From the cell containing the given text, extract its center point as [x, y] coordinate. 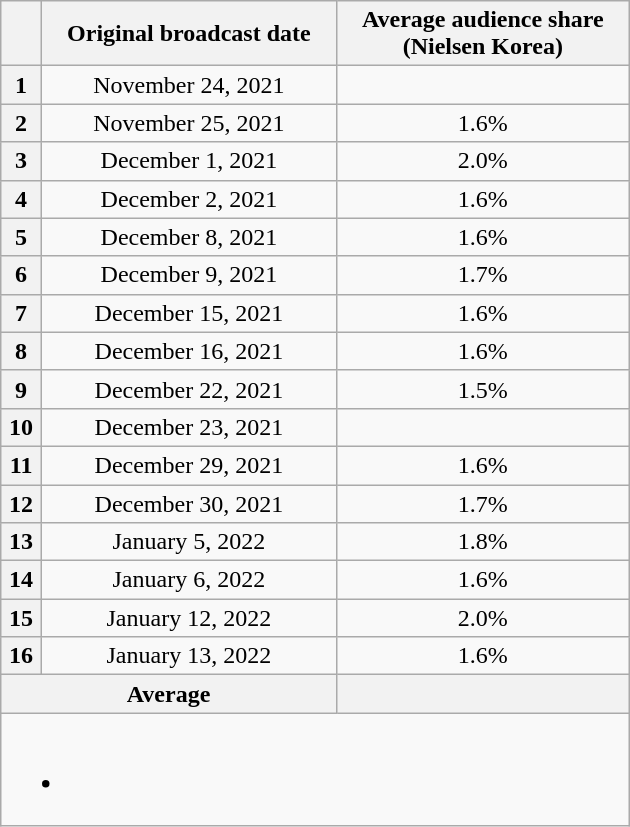
11 [22, 465]
9 [22, 389]
December 9, 2021 [188, 275]
Original broadcast date [188, 34]
December 15, 2021 [188, 313]
15 [22, 618]
November 25, 2021 [188, 123]
Average [169, 694]
13 [22, 542]
3 [22, 161]
6 [22, 275]
January 5, 2022 [188, 542]
December 29, 2021 [188, 465]
4 [22, 199]
January 6, 2022 [188, 580]
1.5% [482, 389]
January 13, 2022 [188, 656]
December 16, 2021 [188, 351]
January 12, 2022 [188, 618]
Average audience share(Nielsen Korea) [482, 34]
December 23, 2021 [188, 427]
December 8, 2021 [188, 237]
12 [22, 503]
2 [22, 123]
December 1, 2021 [188, 161]
14 [22, 580]
10 [22, 427]
December 2, 2021 [188, 199]
7 [22, 313]
1.8% [482, 542]
1 [22, 85]
16 [22, 656]
5 [22, 237]
8 [22, 351]
December 22, 2021 [188, 389]
November 24, 2021 [188, 85]
December 30, 2021 [188, 503]
